Scan for the cell matching the given text and deliver its [x, y] coordinate at center. 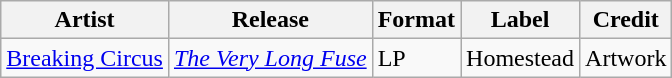
Artist [85, 20]
LP [416, 58]
The Very Long Fuse [270, 58]
Label [520, 20]
Breaking Circus [85, 58]
Release [270, 20]
Artwork [626, 58]
Homestead [520, 58]
Format [416, 20]
Credit [626, 20]
